Detect which cell encompasses the target text, then output its [X, Y] center coordinate. 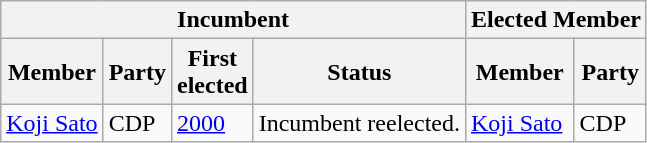
Incumbent [234, 20]
2000 [213, 123]
Incumbent reelected. [359, 123]
Firstelected [213, 72]
Elected Member [556, 20]
Status [359, 72]
